Detect which cell encompasses the target text, then output its (x, y) center coordinate. 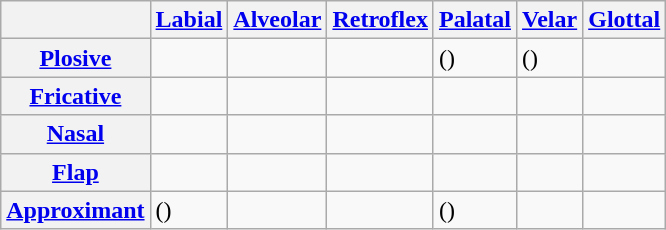
Retroflex (380, 20)
Approximant (76, 210)
Nasal (76, 134)
Plosive (76, 58)
Palatal (474, 20)
Velar (550, 20)
Fricative (76, 96)
Flap (76, 172)
Glottal (624, 20)
Alveolar (278, 20)
Labial (189, 20)
